Return [x, y] of the center of cell containing provided text 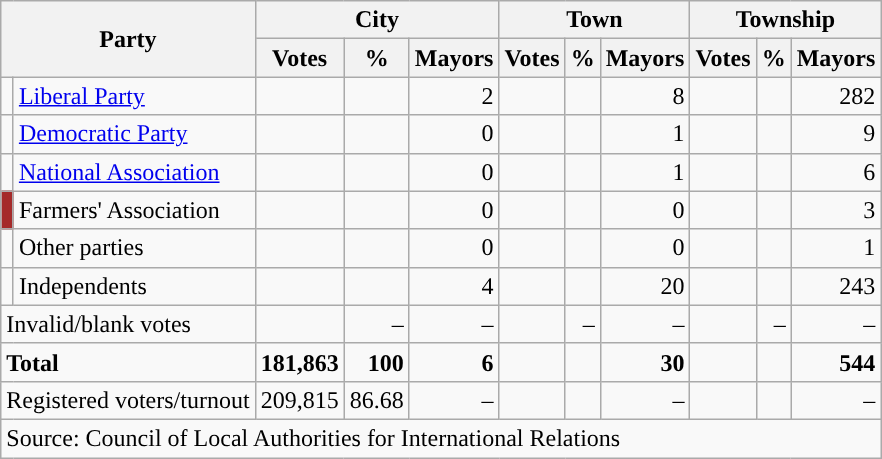
Source: Council of Local Authorities for International Relations [441, 438]
National Association [134, 172]
243 [836, 286]
Invalid/blank votes [128, 324]
181,863 [300, 362]
2 [454, 96]
544 [836, 362]
City [377, 20]
Registered voters/turnout [128, 400]
3 [836, 210]
Other parties [134, 248]
Democratic Party [134, 134]
20 [645, 286]
209,815 [300, 400]
4 [454, 286]
Town [594, 20]
86.68 [376, 400]
282 [836, 96]
30 [645, 362]
9 [836, 134]
Farmers' Association [134, 210]
8 [645, 96]
Liberal Party [134, 96]
Total [128, 362]
Independents [134, 286]
Party [128, 39]
100 [376, 362]
Township [786, 20]
